Determine the (x, y) coordinate at the center of the cell enclosing the given text.  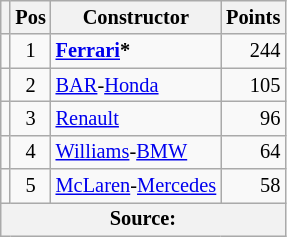
1 (30, 51)
Source: (143, 219)
2 (30, 85)
64 (253, 152)
Renault (136, 118)
BAR-Honda (136, 85)
Williams-BMW (136, 152)
Ferrari* (136, 51)
5 (30, 186)
4 (30, 152)
Pos (30, 17)
3 (30, 118)
58 (253, 186)
105 (253, 85)
Constructor (136, 17)
96 (253, 118)
244 (253, 51)
McLaren-Mercedes (136, 186)
Points (253, 17)
